Capture the cell that displays the provided text and extract its [x, y] central coordinate. 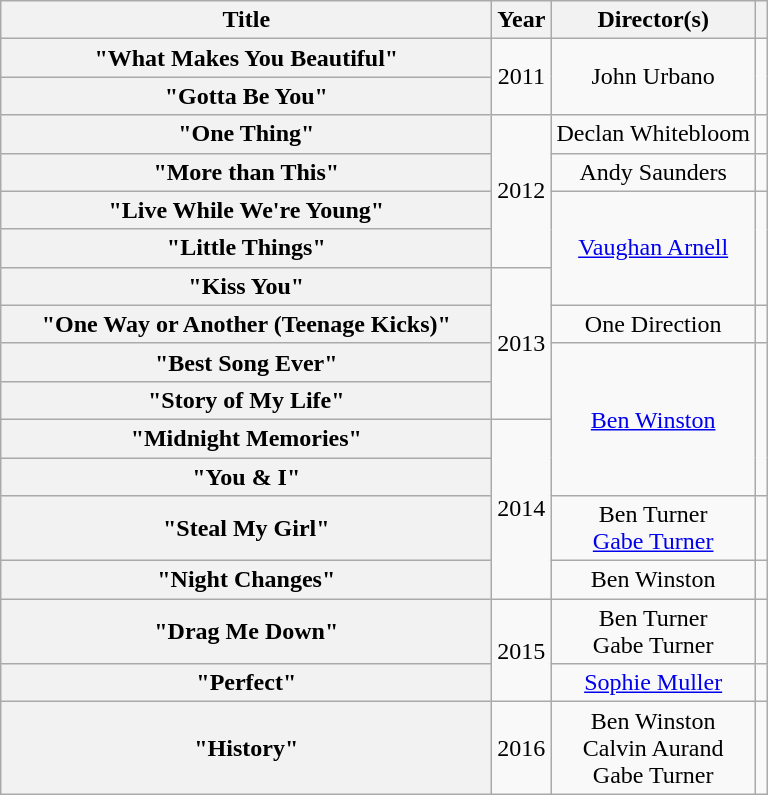
"Little Things" [246, 248]
2011 [522, 77]
Sophie Muller [654, 683]
Title [246, 20]
"Kiss You" [246, 286]
"One Way or Another (Teenage Kicks)" [246, 324]
"Best Song Ever" [246, 362]
Andy Saunders [654, 172]
2012 [522, 191]
Year [522, 20]
"Midnight Memories" [246, 438]
Ben WinstonCalvin AurandGabe Turner [654, 748]
One Direction [654, 324]
"History" [246, 748]
"You & I" [246, 477]
Director(s) [654, 20]
"Steal My Girl" [246, 528]
"Live While We're Young" [246, 210]
"Gotta Be You" [246, 96]
"Story of My Life" [246, 400]
"Drag Me Down" [246, 632]
2014 [522, 508]
Declan Whitebloom [654, 134]
John Urbano [654, 77]
"One Thing" [246, 134]
"More than This" [246, 172]
"Perfect" [246, 683]
"What Makes You Beautiful" [246, 58]
Vaughan Arnell [654, 248]
2015 [522, 650]
"Night Changes" [246, 580]
2013 [522, 343]
2016 [522, 748]
